Output the (x, y) coordinate of the center of the cell containing the given text.  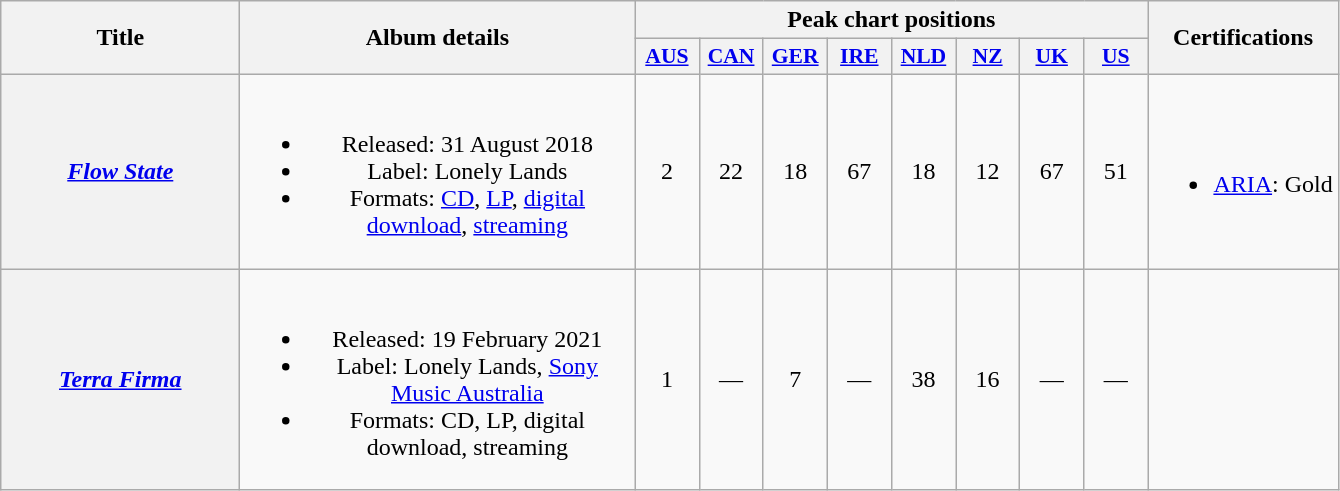
GER (795, 57)
US (1116, 57)
Released: 31 August 2018Label: Lonely LandsFormats: CD, LP, digital download, streaming (438, 171)
CAN (731, 57)
12 (988, 171)
Terra Firma (120, 378)
1 (667, 378)
7 (795, 378)
AUS (667, 57)
Title (120, 38)
Peak chart positions (892, 20)
IRE (859, 57)
NLD (923, 57)
Flow State (120, 171)
Album details (438, 38)
NZ (988, 57)
UK (1052, 57)
38 (923, 378)
22 (731, 171)
ARIA: Gold (1243, 171)
51 (1116, 171)
2 (667, 171)
16 (988, 378)
Certifications (1243, 38)
Released: 19 February 2021Label: Lonely Lands, Sony Music AustraliaFormats: CD, LP, digital download, streaming (438, 378)
